Return the (X, Y) coordinate for the center point of the cell that contains the specified text.  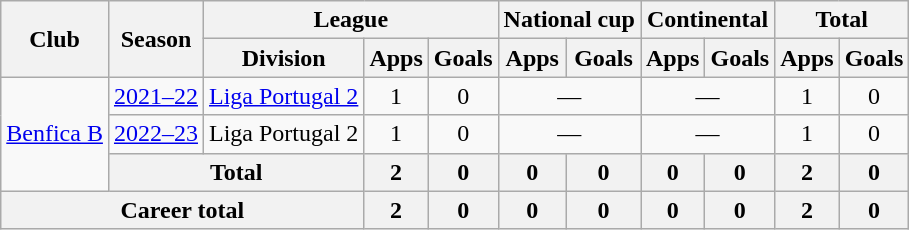
Club (55, 39)
Division (284, 58)
Benfica B (55, 134)
Continental (707, 20)
2021–22 (156, 96)
Season (156, 39)
2022–23 (156, 134)
League (352, 20)
National cup (569, 20)
Career total (182, 210)
